Provide the (X, Y) coordinate of the cell's center where the given text is located.  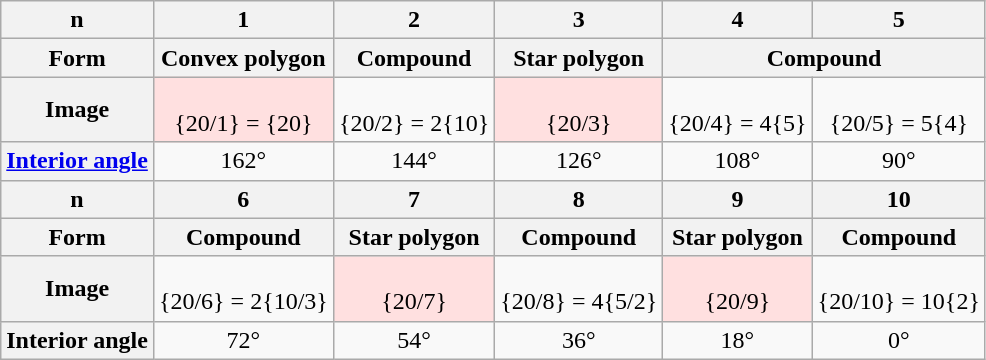
36° (579, 340)
{20/10} = 10{2} (898, 288)
18° (738, 340)
9 (738, 199)
90° (898, 161)
108° (738, 161)
1 (243, 20)
10 (898, 199)
8 (579, 199)
6 (243, 199)
{20/2} = 2{10} (414, 110)
{20/4} = 4{5} (738, 110)
{20/9} (738, 288)
7 (414, 199)
{20/3} (579, 110)
Convex polygon (243, 58)
72° (243, 340)
4 (738, 20)
144° (414, 161)
54° (414, 340)
0° (898, 340)
2 (414, 20)
{20/5} = 5{4} (898, 110)
{20/6} = 2{10/3} (243, 288)
{20/8} = 4{5/2} (579, 288)
{20/1} = {20} (243, 110)
5 (898, 20)
126° (579, 161)
{20/7} (414, 288)
162° (243, 161)
3 (579, 20)
